Extract the [X, Y] coordinate from the center of the cell holding the provided text.  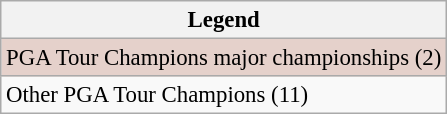
Other PGA Tour Champions (11) [224, 95]
Legend [224, 20]
PGA Tour Champions major championships (2) [224, 58]
